Return the (X, Y) coordinate for the center point of the cell that contains the specified text.  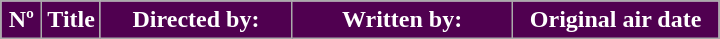
Original air date (616, 20)
Nº (22, 20)
Directed by: (196, 20)
Title (72, 20)
Written by: (402, 20)
